Capture the cell that displays the provided text and extract its (x, y) central coordinate. 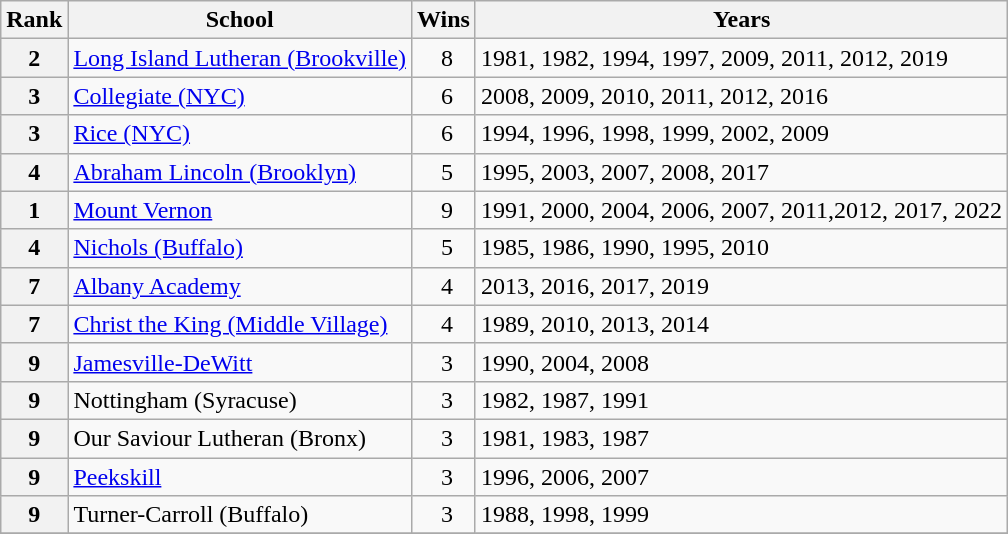
Peekskill (240, 477)
2008, 2009, 2010, 2011, 2012, 2016 (741, 96)
1990, 2004, 2008 (741, 362)
Rank (34, 20)
1981, 1983, 1987 (741, 438)
School (240, 20)
1989, 2010, 2013, 2014 (741, 324)
1996, 2006, 2007 (741, 477)
Abraham Lincoln (Brooklyn) (240, 172)
1981, 1982, 1994, 1997, 2009, 2011, 2012, 2019 (741, 58)
1988, 1998, 1999 (741, 515)
1991, 2000, 2004, 2006, 2007, 2011,2012, 2017, 2022 (741, 210)
2013, 2016, 2017, 2019 (741, 286)
1982, 1987, 1991 (741, 400)
Long Island Lutheran (Brookville) (240, 58)
Collegiate (NYC) (240, 96)
Turner-Carroll (Buffalo) (240, 515)
1 (34, 210)
Years (741, 20)
Mount Vernon (240, 210)
Jamesville-DeWitt (240, 362)
1994, 1996, 1998, 1999, 2002, 2009 (741, 134)
1995, 2003, 2007, 2008, 2017 (741, 172)
Our Saviour Lutheran (Bronx) (240, 438)
Rice (NYC) (240, 134)
Christ the King (Middle Village) (240, 324)
Nottingham (Syracuse) (240, 400)
2 (34, 58)
Nichols (Buffalo) (240, 248)
1985, 1986, 1990, 1995, 2010 (741, 248)
8 (443, 58)
Albany Academy (240, 286)
Wins (443, 20)
